Output the [X, Y] coordinate of the center of the cell containing the given text.  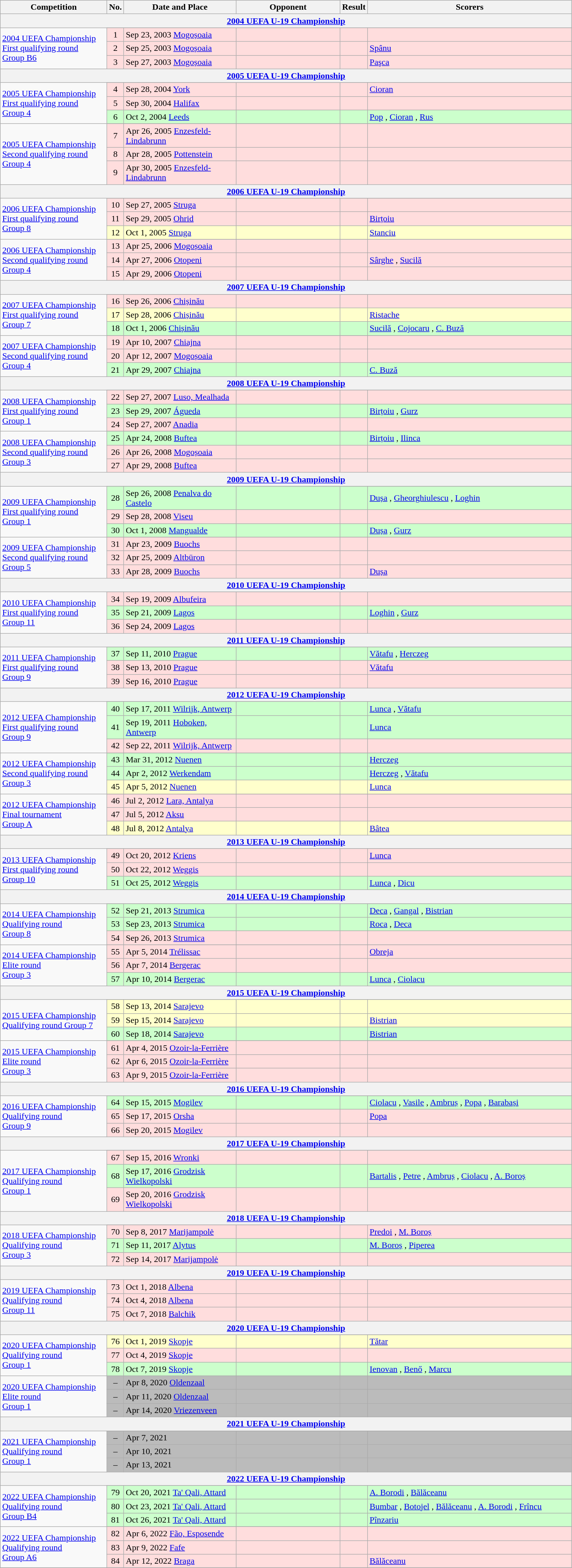
Apr 12, 2022 Braga [180, 1561]
2011 UEFA U-19 Championship [286, 640]
60 [115, 1034]
2004 UEFA Championship First qualifying round Group B6 [54, 48]
Herczeg [470, 759]
Sep 28, 2008 Viseu [180, 517]
35 [115, 612]
Sep 28, 2006 Chișinău [180, 315]
Sep 27, 2003 Mogoșoaia [180, 62]
C. Buză [470, 369]
2015 UEFA Championship Elite round Group 3 [54, 1061]
Sep 27, 2007 Luso, Mealhada [180, 397]
56 [115, 965]
2012 UEFA Championship Final tournament Group A [54, 814]
2005 UEFA Championship First qualifying round Group 4 [54, 103]
2015 UEFA U-19 Championship [286, 993]
Pînzariu [470, 1520]
Roca , Deca [470, 924]
11 [115, 219]
16 [115, 301]
Sep 29, 2007 Águeda [180, 411]
Oct 22, 2012 Weggis [180, 869]
Apr 26, 2005 Enzesfeld-Lindabrunn [180, 136]
Apr 13, 2021 [180, 1465]
57 [115, 979]
75 [115, 1314]
Apr 5, 2012 Nuenen [180, 787]
Competition [54, 7]
Sep 29, 2005 Ohrid [180, 219]
No. [115, 7]
62 [115, 1061]
82 [115, 1533]
Oct 23, 2021 Ta' Qali, Attard [180, 1506]
Oct 1, 2019 Skopje [180, 1342]
29 [115, 517]
34 [115, 599]
14 [115, 260]
81 [115, 1520]
Mar 31, 2012 Nuenen [180, 759]
3 [115, 62]
2020 UEFA Championship Qualifying round Group 1 [54, 1355]
9 [115, 172]
2006 UEFA Championship First qualifying round Group 8 [54, 219]
71 [115, 1245]
Oct 1, 2018 Albena [180, 1286]
Sep 20, 2016 Grodzisk Wielkopolski [180, 1200]
2014 UEFA Championship Elite round Group 3 [54, 965]
39 [115, 681]
47 [115, 814]
Sep 19, 2011 Hoboken, Antwerp [180, 727]
Jul 8, 2012 Antalya [180, 828]
Sep 21, 2013 Strumica [180, 911]
Opponent [288, 7]
17 [115, 315]
33 [115, 571]
Oct 1, 2006 Chișinău [180, 328]
Apr 23, 2009 Buochs [180, 544]
Apr 4, 2015 Ozoir-la-Ferrière [180, 1047]
63 [115, 1075]
Sep 26, 2006 Chișinău [180, 301]
40 [115, 709]
2012 UEFA Championship Second qualifying round Group 3 [54, 773]
Sep 14, 2017 Marijampolė [180, 1259]
37 [115, 654]
2020 UEFA U-19 Championship [286, 1328]
22 [115, 397]
5 [115, 103]
70 [115, 1232]
Oct 2, 2004 Leeds [180, 117]
Oct 4, 2018 Albena [180, 1300]
Sep 17, 2011 Wilrijk, Antwerp [180, 709]
Dușa [470, 571]
2016 UEFA Championship Qualifying round Group 9 [54, 1116]
Apr 25, 2006 Mogoșoaia [180, 246]
31 [115, 544]
Sep 25, 2003 Mogoșoaia [180, 48]
Apr 7, 2021 [180, 1438]
Birțoiu [470, 219]
80 [115, 1506]
Vătafu , Herczeg [470, 654]
Oct 20, 2021 Ta' Qali, Attard [180, 1492]
Sep 26, 2013 Strumica [180, 938]
Sep 30, 2004 Halifax [180, 103]
2018 UEFA Championship Qualifying round Group 3 [54, 1245]
Ienovan , Benő , Marcu [470, 1369]
2011 UEFA Championship First qualifying round Group 9 [54, 668]
Apr 24, 2008 Buftea [180, 438]
2007 UEFA Championship Second qualifying round Group 4 [54, 356]
79 [115, 1492]
Sep 27, 2005 Struga [180, 205]
Jul 2, 2012 Lara, Antalya [180, 801]
Sep 15, 2016 Wronki [180, 1157]
Tătar [470, 1342]
Dușa , Gurz [470, 530]
Stanciu [470, 232]
2008 UEFA Championship Second qualifying round Group 3 [54, 452]
Apr 7, 2014 Bergerac [180, 965]
59 [115, 1020]
13 [115, 246]
Sucilă , Cojocaru , C. Buză [470, 328]
Paşca [470, 62]
Lunca , Ciolacu [470, 979]
Birțoiu , Ilinca [470, 438]
Apr 10, 2007 Chiajna [180, 342]
61 [115, 1047]
Apr 9, 2015 Ozoir-la-Ferrière [180, 1075]
49 [115, 855]
23 [115, 411]
Dușa , Gheorghiulescu , Loghin [470, 498]
10 [115, 205]
21 [115, 369]
2004 UEFA U-19 Championship [286, 21]
83 [115, 1547]
Loghin , Gurz [470, 612]
38 [115, 668]
78 [115, 1369]
Apr 9, 2022 Fafe [180, 1547]
Oct 1, 2005 Struga [180, 232]
Apr 29, 2007 Chiajna [180, 369]
84 [115, 1561]
2009 UEFA Championship First qualifying round Group 1 [54, 512]
20 [115, 356]
Apr 28, 2005 Pottenstein [180, 154]
Oct 7, 2019 Skopje [180, 1369]
58 [115, 1006]
24 [115, 425]
65 [115, 1116]
Sep 23, 2003 Mogoșoaia [180, 35]
M. Boroș , Piperea [470, 1245]
2005 UEFA Championship Second qualifying round Group 4 [54, 154]
Sep 26, 2008 Penalva do Castelo [180, 498]
15 [115, 274]
Sep 27, 2007 Anadia [180, 425]
27 [115, 466]
2014 UEFA Championship Qualifying round Group 8 [54, 924]
Cioran [470, 89]
2017 UEFA U-19 Championship [286, 1144]
2019 UEFA Championship Qualifying round Group 11 [54, 1300]
2010 UEFA U-19 Championship [286, 585]
67 [115, 1157]
A. Borodi , Bălăceanu [470, 1492]
Sep 13, 2010 Prague [180, 668]
Apr 25, 2009 Altbüron [180, 558]
Sep 15, 2015 Mogilev [180, 1103]
Apr 29, 2008 Buftea [180, 466]
2009 UEFA Championship Second qualifying round Group 5 [54, 558]
2022 UEFA Championship Qualifying round Group A6 [54, 1547]
2017 UEFA Championship Qualifying round Group 1 [54, 1181]
4 [115, 89]
Sep 8, 2017 Marijampolė [180, 1232]
74 [115, 1300]
2008 UEFA U-19 Championship [286, 383]
2010 UEFA Championship First qualifying round Group 11 [54, 612]
Bumbar , Botojel , Bălăceanu , A. Borodi , Frîncu [470, 1506]
2012 UEFA U-19 Championship [286, 695]
52 [115, 911]
73 [115, 1286]
64 [115, 1103]
42 [115, 746]
Apr 11, 2020 Oldenzaal [180, 1396]
2013 UEFA U-19 Championship [286, 842]
41 [115, 727]
Sep 19, 2009 Albufeira [180, 599]
Result [354, 7]
Spânu [470, 48]
Sep 11, 2017 Alytus [180, 1245]
25 [115, 438]
Oct 1, 2008 Mangualde [180, 530]
Sep 28, 2004 York [180, 89]
36 [115, 626]
Oct 4, 2019 Skopje [180, 1355]
2018 UEFA U-19 Championship [286, 1218]
2007 UEFA Championship First qualifying round Group 7 [54, 315]
2022 UEFA U-19 Championship [286, 1479]
1 [115, 35]
Apr 6, 2015 Ozoir-la-Ferrière [180, 1061]
2 [115, 48]
2009 UEFA U-19 Championship [286, 479]
2014 UEFA U-19 Championship [286, 897]
Apr 12, 2007 Mogoșoaia [180, 356]
2021 UEFA Championship Qualifying round Group 1 [54, 1451]
Apr 8, 2020 Oldenzaal [180, 1383]
2013 UEFA Championship First qualifying round Group 10 [54, 869]
Sep 22, 2011 Wilrijk, Antwerp [180, 746]
Oct 25, 2012 Weggis [180, 883]
30 [115, 530]
44 [115, 773]
2022 UEFA Championship Qualifying round Group B4 [54, 1506]
Jul 5, 2012 Aksu [180, 814]
19 [115, 342]
2007 UEFA U-19 Championship [286, 287]
Herczeg , Vătafu [470, 773]
2021 UEFA U-19 Championship [286, 1424]
Bălăceanu [470, 1561]
69 [115, 1200]
54 [115, 938]
77 [115, 1355]
2020 UEFA Championship Elite round Group 1 [54, 1396]
2006 UEFA U-19 Championship [286, 191]
2015 UEFA Championship Qualifying round Group 7 [54, 1020]
Predoi , M. Boroș [470, 1232]
45 [115, 787]
48 [115, 828]
6 [115, 117]
68 [115, 1176]
2012 UEFA Championship First qualifying round Group 9 [54, 727]
7 [115, 136]
Bartalis , Petre , Ambruș , Ciolacu , A. Boroș [470, 1176]
43 [115, 759]
Apr 5, 2014 Trélissac [180, 952]
Apr 27, 2006 Otopeni [180, 260]
Sep 15, 2014 Sarajevo [180, 1020]
Sep 21, 2009 Lagos [180, 612]
72 [115, 1259]
Bâtea [470, 828]
Scorers [470, 7]
Apr 10, 2021 [180, 1451]
Sep 17, 2016 Grodzisk Wielkopolski [180, 1176]
Sep 20, 2015 Mogilev [180, 1130]
Lunca , Dicu [470, 883]
Sep 23, 2013 Strumica [180, 924]
Sârghe , Sucilă [470, 260]
Birțoiu , Gurz [470, 411]
12 [115, 232]
50 [115, 869]
76 [115, 1342]
2008 UEFA Championship First qualifying round Group 1 [54, 411]
55 [115, 952]
Vătafu [470, 668]
Sep 16, 2010 Prague [180, 681]
Date and Place [180, 7]
Oct 7, 2018 Balchik [180, 1314]
Ciolacu , Vasile , Ambruș , Popa , Barabași [470, 1103]
46 [115, 801]
18 [115, 328]
Apr 2, 2012 Werkendam [180, 773]
Oct 20, 2012 Kriens [180, 855]
Pop , Cioran , Rus [470, 117]
51 [115, 883]
Ristache [470, 315]
Sep 11, 2010 Prague [180, 654]
Lunca , Vătafu [470, 709]
28 [115, 498]
8 [115, 154]
66 [115, 1130]
Sep 18, 2014 Sarajevo [180, 1034]
Apr 10, 2014 Bergerac [180, 979]
Obreja [470, 952]
Sep 17, 2015 Orsha [180, 1116]
Popa [470, 1116]
Oct 26, 2021 Ta' Qali, Attard [180, 1520]
Apr 30, 2005 Enzesfeld-Lindabrunn [180, 172]
2006 UEFA Championship Second qualifying round Group 4 [54, 260]
32 [115, 558]
Sep 24, 2009 Lagos [180, 626]
Apr 26, 2008 Mogoșoaia [180, 452]
2019 UEFA U-19 Championship [286, 1273]
53 [115, 924]
Apr 29, 2006 Otopeni [180, 274]
2016 UEFA U-19 Championship [286, 1089]
26 [115, 452]
Deca , Gangal , Bistrian [470, 911]
2005 UEFA U-19 Championship [286, 76]
Apr 14, 2020 Vriezenveen [180, 1410]
Sep 13, 2014 Sarajevo [180, 1006]
Apr 6, 2022 Fão, Esposende [180, 1533]
Apr 28, 2009 Buochs [180, 571]
